Capture the cell that displays the provided text and extract its (x, y) central coordinate. 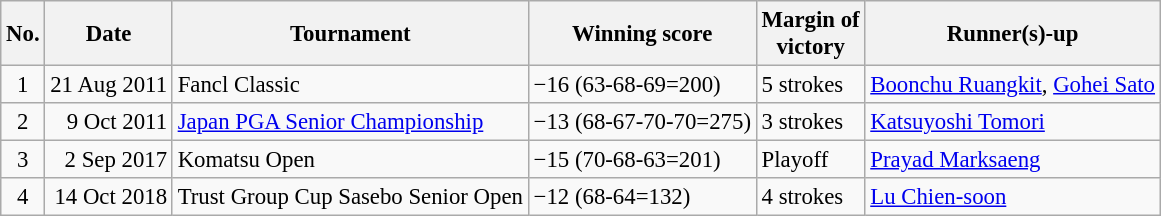
Margin ofvictory (810, 34)
Katsuyoshi Tomori (1012, 122)
Fancl Classic (350, 85)
Boonchu Ruangkit, Gohei Sato (1012, 85)
No. (23, 34)
2 (23, 122)
Prayad Marksaeng (1012, 160)
−16 (63-68-69=200) (642, 85)
3 (23, 160)
Japan PGA Senior Championship (350, 122)
Playoff (810, 160)
3 strokes (810, 122)
−12 (68-64=132) (642, 197)
Komatsu Open (350, 160)
9 Oct 2011 (108, 122)
Lu Chien-soon (1012, 197)
4 strokes (810, 197)
Runner(s)-up (1012, 34)
Date (108, 34)
21 Aug 2011 (108, 85)
Trust Group Cup Sasebo Senior Open (350, 197)
−13 (68-67-70-70=275) (642, 122)
4 (23, 197)
−15 (70-68-63=201) (642, 160)
1 (23, 85)
2 Sep 2017 (108, 160)
5 strokes (810, 85)
Winning score (642, 34)
14 Oct 2018 (108, 197)
Tournament (350, 34)
